Return [X, Y] of the center of cell containing provided text 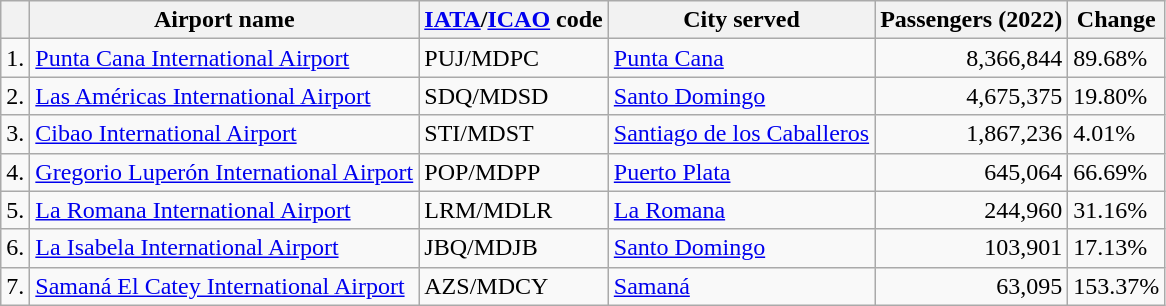
Cibao International Airport [224, 134]
Change [1116, 20]
31.16% [1116, 210]
Samaná El Catey International Airport [224, 286]
4,675,375 [972, 96]
Punta Cana International Airport [224, 58]
La Isabela International Airport [224, 248]
17.13% [1116, 248]
Santiago de los Caballeros [741, 134]
Puerto Plata [741, 172]
4.01% [1116, 134]
645,064 [972, 172]
City served [741, 20]
244,960 [972, 210]
7. [16, 286]
5. [16, 210]
19.80% [1116, 96]
Airport name [224, 20]
Punta Cana [741, 58]
153.37% [1116, 286]
3. [16, 134]
POP/MDPP [514, 172]
STI/MDST [514, 134]
La Romana [741, 210]
103,901 [972, 248]
La Romana International Airport [224, 210]
Samaná [741, 286]
6. [16, 248]
4. [16, 172]
Gregorio Luperón International Airport [224, 172]
89.68% [1116, 58]
JBQ/MDJB [514, 248]
SDQ/MDSD [514, 96]
2. [16, 96]
Passengers (2022) [972, 20]
Las Américas International Airport [224, 96]
1. [16, 58]
1,867,236 [972, 134]
8,366,844 [972, 58]
PUJ/MDPC [514, 58]
AZS/MDCY [514, 286]
LRM/MDLR [514, 210]
66.69% [1116, 172]
63,095 [972, 286]
IATA/ICAO code [514, 20]
